Pinpoint the cell where the given text exists, returning its (X, Y) midpoint coordinate. 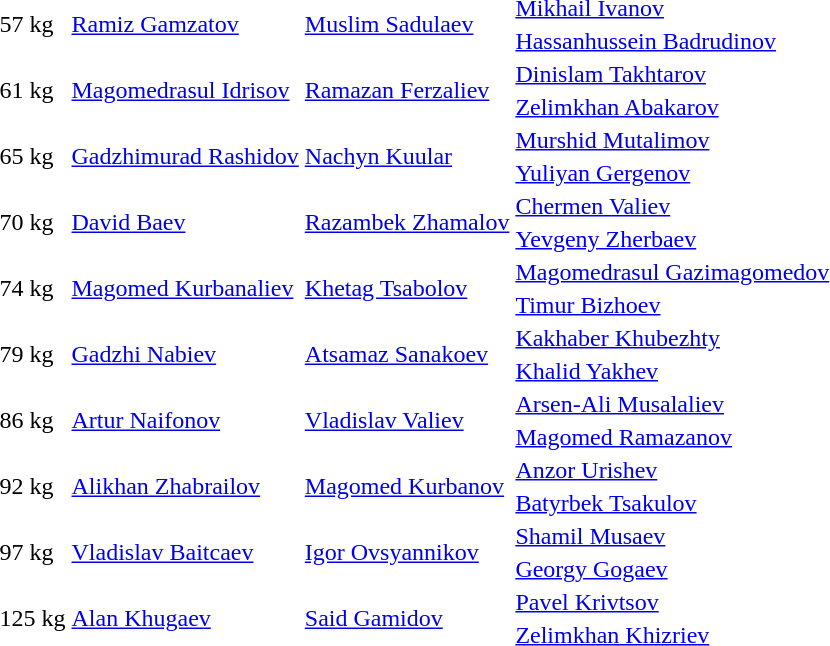
Atsamaz Sanakoev (407, 354)
Vladislav Valiev (407, 420)
Artur Naifonov (185, 420)
Vladislav Baitcaev (185, 552)
David Baev (185, 222)
Nachyn Kuular (407, 156)
Igor Ovsyannikov (407, 552)
Gadzhi Nabiev (185, 354)
Magomed Kurbanaliev (185, 288)
Ramazan Ferzaliev (407, 90)
Magomedrasul Idrisov (185, 90)
Khetag Tsabolov (407, 288)
Magomed Kurbanov (407, 486)
Razambek Zhamalov (407, 222)
Alikhan Zhabrailov (185, 486)
Gadzhimurad Rashidov (185, 156)
